Return the (x, y) coordinate for the center point of the cell that contains the specified text.  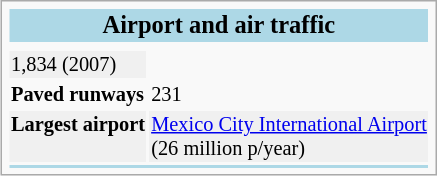
Largest airport (78, 136)
Airport and air traffic (218, 26)
231 (290, 94)
1,834 (2007) (78, 64)
Mexico City International Airport (26 million p/year) (290, 136)
Paved runways (78, 94)
